Provide the [x, y] coordinate of the cell's center where the given text is located.  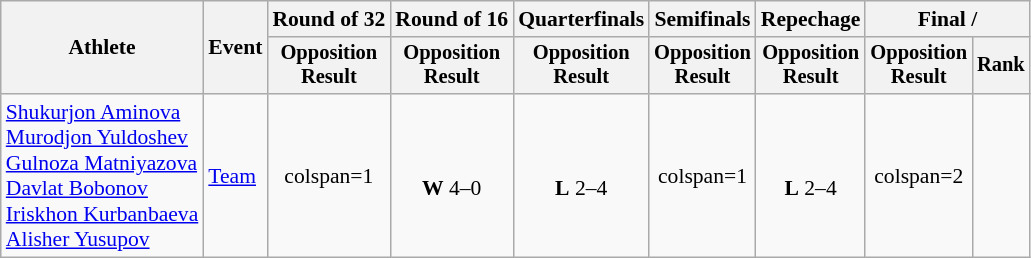
Quarterfinals [581, 19]
Final / [947, 19]
Athlete [102, 48]
Round of 32 [328, 19]
Round of 16 [452, 19]
Rank [1001, 66]
Semifinals [702, 19]
colspan=2 [918, 176]
W 4–0 [452, 176]
Repechage [811, 19]
Team [235, 176]
Shukurjon AminovaMurodjon YuldoshevGulnoza MatniyazovaDavlat BobonovIriskhon KurbanbaevaAlisher Yusupov [102, 176]
Event [235, 48]
